Pinpoint the cell where the given text exists, returning its [X, Y] midpoint coordinate. 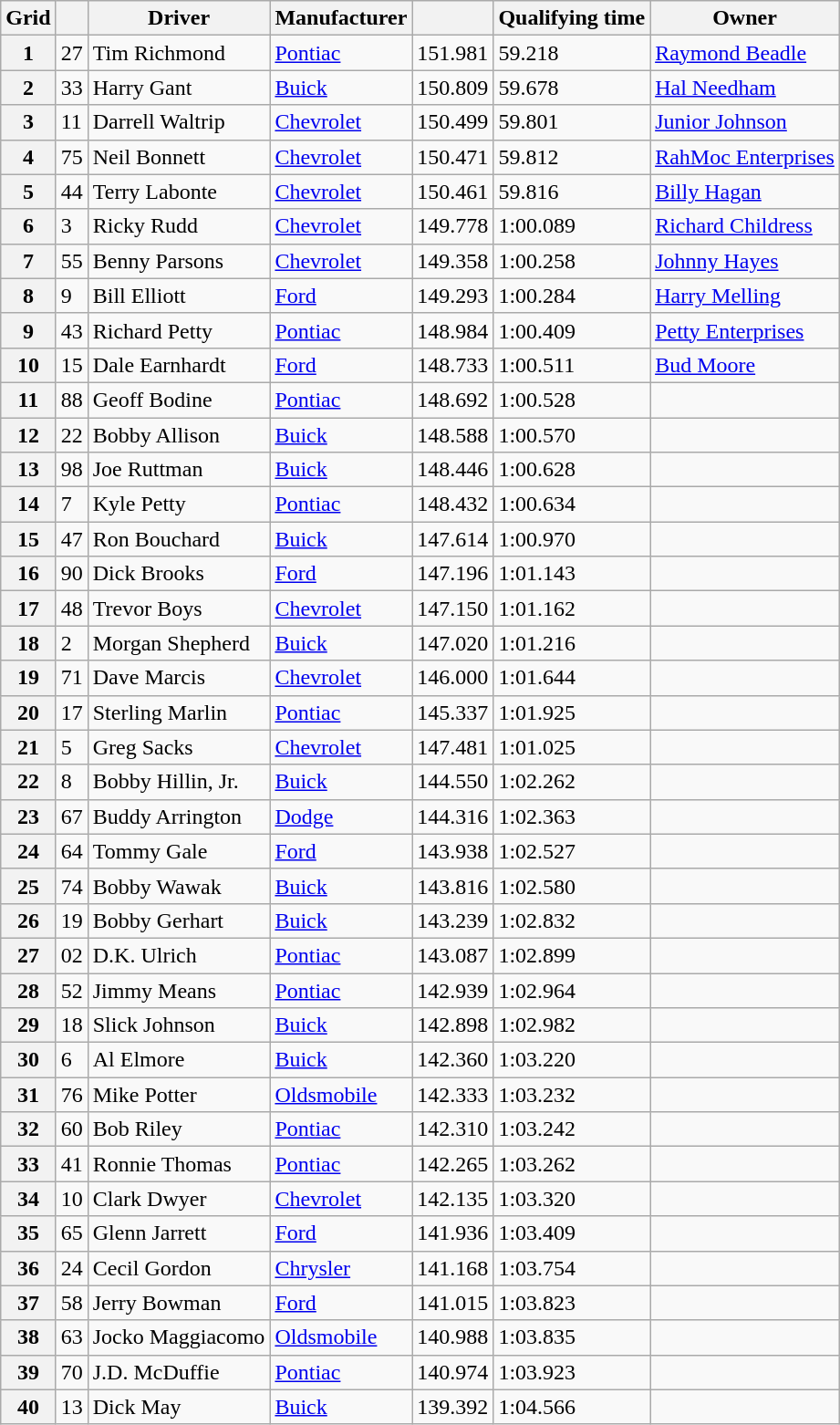
02 [71, 955]
D.K. Ulrich [179, 955]
Dodge [341, 817]
1:00.089 [572, 226]
147.150 [452, 608]
26 [28, 921]
Jerry Bowman [179, 1303]
64 [71, 851]
71 [71, 678]
34 [28, 1199]
1:02.832 [572, 921]
28 [28, 990]
Buddy Arrington [179, 817]
144.550 [452, 782]
148.733 [452, 365]
90 [71, 574]
150.809 [452, 88]
Darrell Waltrip [179, 122]
1:00.570 [572, 435]
1:01.925 [572, 712]
59.801 [572, 122]
16 [28, 574]
Dick May [179, 1407]
23 [28, 817]
Tim Richmond [179, 53]
Dave Marcis [179, 678]
63 [71, 1337]
1:02.964 [572, 990]
Ron Bouchard [179, 539]
140.988 [452, 1337]
149.358 [452, 261]
Harry Gant [179, 88]
1:04.566 [572, 1407]
Owner [745, 18]
31 [28, 1095]
1:00.284 [572, 296]
Bobby Hillin, Jr. [179, 782]
52 [71, 990]
Hal Needham [745, 88]
1:02.363 [572, 817]
1:03.923 [572, 1372]
Junior Johnson [745, 122]
Dick Brooks [179, 574]
14 [28, 504]
142.333 [452, 1095]
1:00.511 [572, 365]
1:03.220 [572, 1060]
142.898 [452, 1025]
Tommy Gale [179, 851]
1:03.823 [572, 1303]
141.015 [452, 1303]
J.D. McDuffie [179, 1372]
147.020 [452, 643]
59.816 [572, 192]
59.218 [572, 53]
1:01.162 [572, 608]
1:01.143 [572, 574]
Slick Johnson [179, 1025]
74 [71, 886]
Benny Parsons [179, 261]
143.816 [452, 886]
75 [71, 157]
142.360 [452, 1060]
1:00.258 [572, 261]
Morgan Shepherd [179, 643]
1:03.409 [572, 1233]
150.471 [452, 157]
1:00.970 [572, 539]
37 [28, 1303]
148.692 [452, 400]
1:01.025 [572, 747]
139.392 [452, 1407]
20 [28, 712]
Greg Sacks [179, 747]
98 [71, 470]
1:01.216 [572, 643]
1 [28, 53]
38 [28, 1337]
142.265 [452, 1164]
Chrysler [341, 1268]
Mike Potter [179, 1095]
Cecil Gordon [179, 1268]
149.293 [452, 296]
Jimmy Means [179, 990]
43 [71, 330]
143.938 [452, 851]
44 [71, 192]
1:03.232 [572, 1095]
29 [28, 1025]
1:00.409 [572, 330]
150.461 [452, 192]
145.337 [452, 712]
150.499 [452, 122]
Terry Labonte [179, 192]
Grid [28, 18]
Geoff Bodine [179, 400]
Ronnie Thomas [179, 1164]
RahMoc Enterprises [745, 157]
Bobby Allison [179, 435]
Bud Moore [745, 365]
Richard Childress [745, 226]
Bob Riley [179, 1129]
1:00.528 [572, 400]
1:02.899 [572, 955]
Jocko Maggiacomo [179, 1337]
55 [71, 261]
1:02.527 [572, 851]
Dale Earnhardt [179, 365]
65 [71, 1233]
59.812 [572, 157]
48 [71, 608]
60 [71, 1129]
148.446 [452, 470]
70 [71, 1372]
Glenn Jarrett [179, 1233]
4 [28, 157]
140.974 [452, 1372]
1:02.580 [572, 886]
36 [28, 1268]
149.778 [452, 226]
1:03.835 [572, 1337]
40 [28, 1407]
Ricky Rudd [179, 226]
1:03.262 [572, 1164]
Harry Melling [745, 296]
1:01.644 [572, 678]
148.588 [452, 435]
147.196 [452, 574]
Petty Enterprises [745, 330]
Bill Elliott [179, 296]
47 [71, 539]
21 [28, 747]
142.310 [452, 1129]
32 [28, 1129]
142.939 [452, 990]
1:00.628 [572, 470]
1:03.754 [572, 1268]
25 [28, 886]
147.481 [452, 747]
Joe Ruttman [179, 470]
Sterling Marlin [179, 712]
Clark Dwyer [179, 1199]
41 [71, 1164]
67 [71, 817]
12 [28, 435]
141.168 [452, 1268]
1:02.982 [572, 1025]
143.087 [452, 955]
1:02.262 [572, 782]
148.984 [452, 330]
58 [71, 1303]
Bobby Gerhart [179, 921]
39 [28, 1372]
Johnny Hayes [745, 261]
88 [71, 400]
76 [71, 1095]
Manufacturer [341, 18]
Trevor Boys [179, 608]
143.239 [452, 921]
146.000 [452, 678]
Qualifying time [572, 18]
148.432 [452, 504]
Kyle Petty [179, 504]
151.981 [452, 53]
1:03.320 [572, 1199]
147.614 [452, 539]
142.135 [452, 1199]
Billy Hagan [745, 192]
35 [28, 1233]
59.678 [572, 88]
Neil Bonnett [179, 157]
30 [28, 1060]
1:03.242 [572, 1129]
1:00.634 [572, 504]
Al Elmore [179, 1060]
144.316 [452, 817]
Bobby Wawak [179, 886]
Raymond Beadle [745, 53]
Richard Petty [179, 330]
141.936 [452, 1233]
Driver [179, 18]
